Pinpoint the cell where the given text exists, returning its [X, Y] midpoint coordinate. 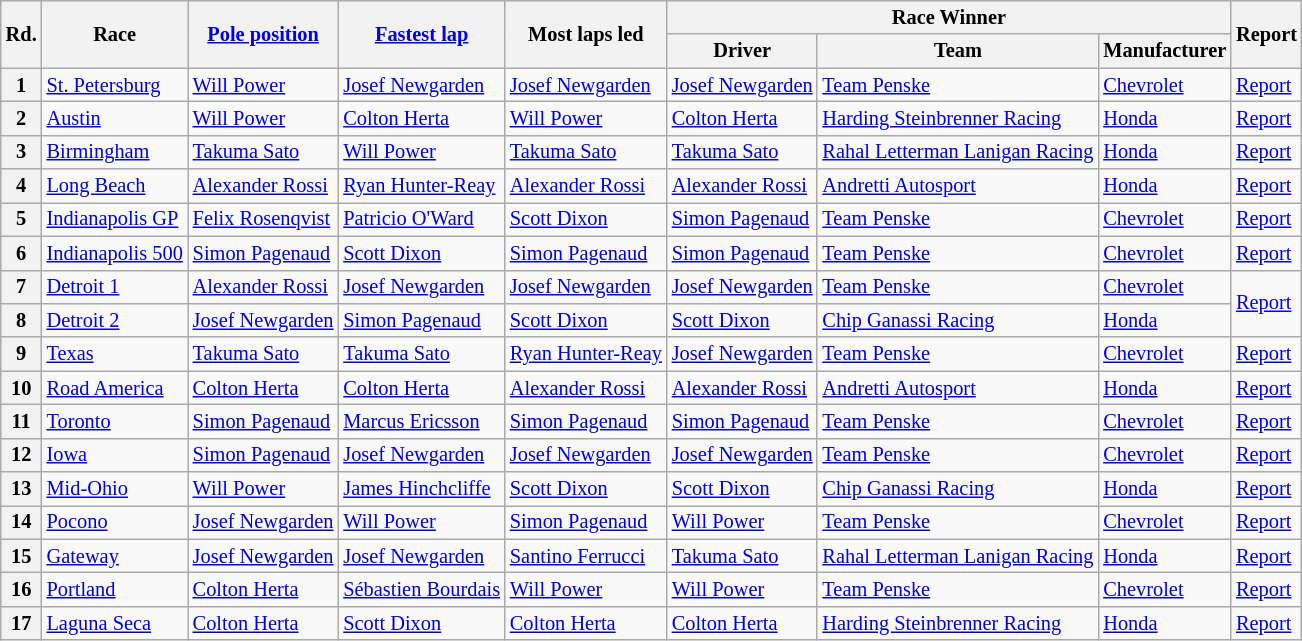
Most laps led [586, 34]
12 [22, 455]
4 [22, 186]
14 [22, 522]
Marcus Ericsson [422, 421]
Pocono [115, 522]
Felix Rosenqvist [264, 219]
Race Winner [949, 17]
Indianapolis GP [115, 219]
St. Petersburg [115, 85]
James Hinchcliffe [422, 489]
Portland [115, 589]
6 [22, 253]
Santino Ferrucci [586, 556]
Fastest lap [422, 34]
Road America [115, 388]
11 [22, 421]
Pole position [264, 34]
Detroit 1 [115, 287]
Sébastien Bourdais [422, 589]
Iowa [115, 455]
Laguna Seca [115, 623]
Birmingham [115, 152]
2 [22, 118]
8 [22, 320]
Gateway [115, 556]
16 [22, 589]
13 [22, 489]
Toronto [115, 421]
9 [22, 354]
10 [22, 388]
Manufacturer [1164, 51]
Patricio O'Ward [422, 219]
7 [22, 287]
Long Beach [115, 186]
17 [22, 623]
1 [22, 85]
15 [22, 556]
Driver [742, 51]
5 [22, 219]
Rd. [22, 34]
Austin [115, 118]
Texas [115, 354]
Race [115, 34]
Mid-Ohio [115, 489]
Indianapolis 500 [115, 253]
Team [958, 51]
3 [22, 152]
Detroit 2 [115, 320]
